Determine the (X, Y) coordinate at the center of the cell enclosing the given text.  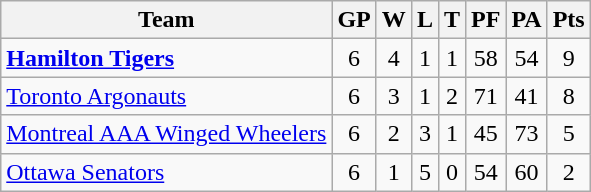
60 (526, 172)
W (394, 20)
Hamilton Tigers (166, 58)
58 (485, 58)
71 (485, 96)
73 (526, 134)
GP (354, 20)
8 (568, 96)
Pts (568, 20)
PA (526, 20)
Toronto Argonauts (166, 96)
PF (485, 20)
45 (485, 134)
Ottawa Senators (166, 172)
Montreal AAA Winged Wheelers (166, 134)
4 (394, 58)
T (452, 20)
L (424, 20)
Team (166, 20)
0 (452, 172)
41 (526, 96)
9 (568, 58)
